Identify which cell holds the provided text, then report its (X, Y) central coordinate. 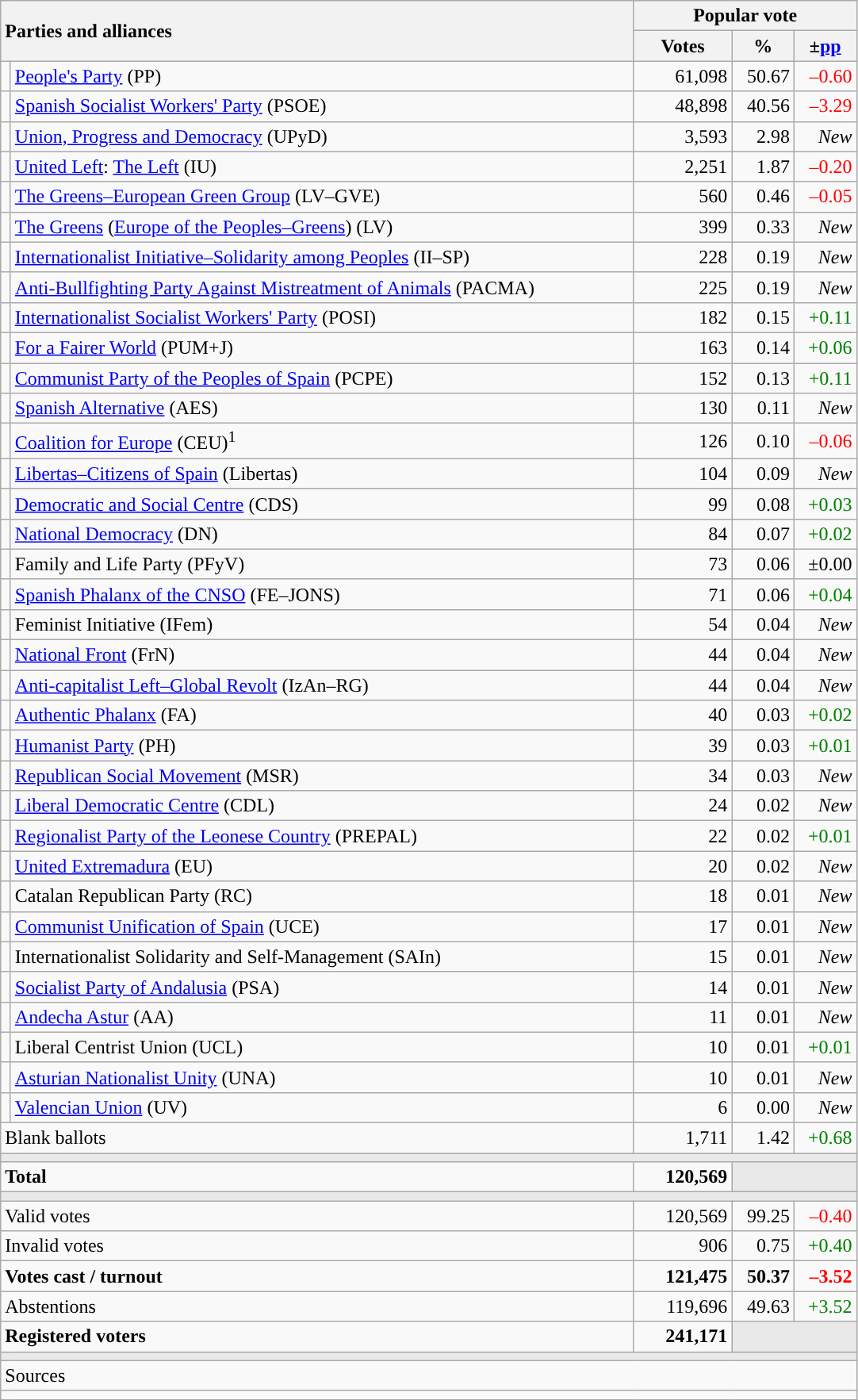
Andecha Astur (AA) (322, 1017)
0.11 (763, 408)
48,898 (683, 106)
1.42 (763, 1138)
Internationalist Initiative–Solidarity among Peoples (II–SP) (322, 257)
3,593 (683, 136)
Communist Party of the Peoples of Spain (PCPE) (322, 378)
National Democracy (DN) (322, 534)
39 (683, 746)
50.67 (763, 76)
Republican Social Movement (MSR) (322, 776)
Liberal Centrist Union (UCL) (322, 1047)
% (763, 46)
Valencian Union (UV) (322, 1107)
Anti-Bullfighting Party Against Mistreatment of Animals (PACMA) (322, 287)
Total (317, 1177)
–0.05 (825, 197)
–0.60 (825, 76)
Spanish Alternative (AES) (322, 408)
People's Party (PP) (322, 76)
–0.06 (825, 441)
130 (683, 408)
Spanish Socialist Workers' Party (PSOE) (322, 106)
Socialist Party of Andalusia (PSA) (322, 987)
18 (683, 896)
–3.29 (825, 106)
2,251 (683, 167)
–3.52 (825, 1276)
Catalan Republican Party (RC) (322, 896)
40.56 (763, 106)
–0.20 (825, 167)
Abstentions (317, 1306)
Feminist Initiative (IFem) (322, 624)
Regionalist Party of the Leonese Country (PREPAL) (322, 836)
Votes cast / turnout (317, 1276)
6 (683, 1107)
Union, Progress and Democracy (UPyD) (322, 136)
22 (683, 836)
20 (683, 866)
0.75 (763, 1246)
399 (683, 227)
73 (683, 564)
0.15 (763, 317)
0.10 (763, 441)
–0.40 (825, 1216)
+3.52 (825, 1306)
National Front (FrN) (322, 655)
228 (683, 257)
241,171 (683, 1337)
The Greens–European Green Group (LV–GVE) (322, 197)
For a Fairer World (PUM+J) (322, 347)
Internationalist Solidarity and Self-Management (SAIn) (322, 957)
15 (683, 957)
Parties and alliances (317, 31)
99 (683, 504)
14 (683, 987)
Asturian Nationalist Unity (UNA) (322, 1077)
Popular vote (745, 16)
Sources (428, 1375)
54 (683, 624)
Blank ballots (317, 1138)
±pp (825, 46)
152 (683, 378)
119,696 (683, 1306)
Authentic Phalanx (FA) (322, 715)
0.13 (763, 378)
+0.04 (825, 594)
0.33 (763, 227)
Communist Unification of Spain (UCE) (322, 926)
0.08 (763, 504)
Internationalist Socialist Workers' Party (POSI) (322, 317)
84 (683, 534)
Registered voters (317, 1337)
225 (683, 287)
±0.00 (825, 564)
1,711 (683, 1138)
Libertas–Citizens of Spain (Libertas) (322, 474)
71 (683, 594)
United Left: The Left (IU) (322, 167)
+0.06 (825, 347)
The Greens (Europe of the Peoples–Greens) (LV) (322, 227)
Democratic and Social Centre (CDS) (322, 504)
126 (683, 441)
United Extremadura (EU) (322, 866)
17 (683, 926)
Invalid votes (317, 1246)
560 (683, 197)
49.63 (763, 1306)
0.09 (763, 474)
Valid votes (317, 1216)
99.25 (763, 1216)
24 (683, 806)
Humanist Party (PH) (322, 746)
906 (683, 1246)
+0.40 (825, 1246)
40 (683, 715)
0.46 (763, 197)
Coalition for Europe (CEU)1 (322, 441)
34 (683, 776)
1.87 (763, 167)
11 (683, 1017)
0.07 (763, 534)
Liberal Democratic Centre (CDL) (322, 806)
163 (683, 347)
Anti-capitalist Left–Global Revolt (IzAn–RG) (322, 685)
50.37 (763, 1276)
2.98 (763, 136)
121,475 (683, 1276)
Family and Life Party (PFyV) (322, 564)
Votes (683, 46)
0.00 (763, 1107)
+0.03 (825, 504)
0.14 (763, 347)
Spanish Phalanx of the CNSO (FE–JONS) (322, 594)
61,098 (683, 76)
182 (683, 317)
+0.68 (825, 1138)
104 (683, 474)
